Detect which cell encompasses the target text, then output its (X, Y) center coordinate. 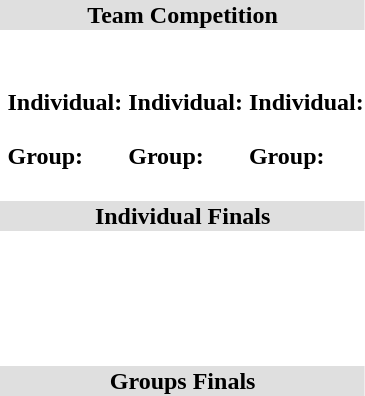
Team Competition (182, 15)
Individual Finals (182, 216)
Groups Finals (182, 381)
